Return (x, y) of the center of cell containing provided text 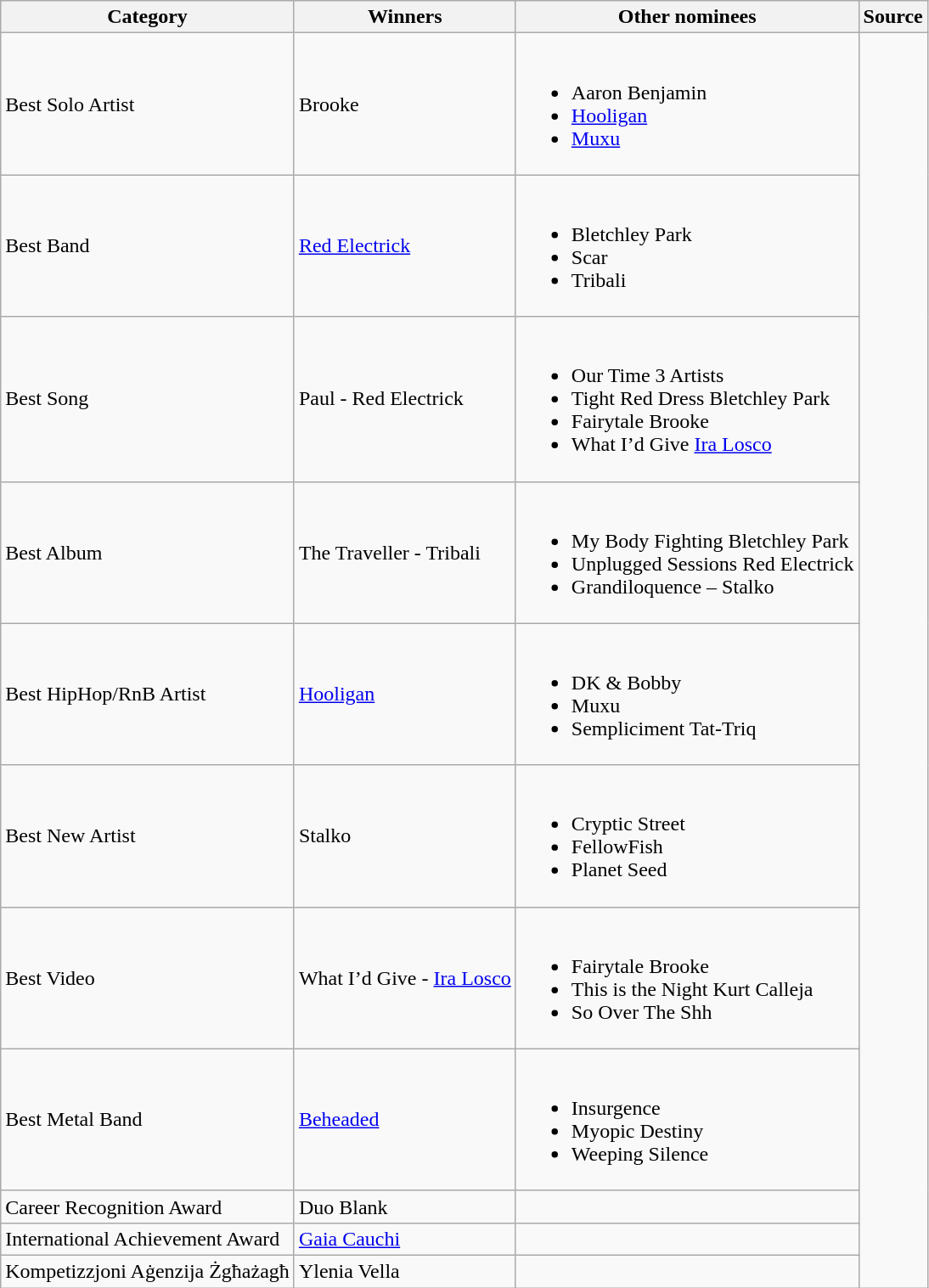
Brooke (404, 104)
InsurgenceMyopic DestinyWeeping Silence (687, 1119)
Stalko (404, 835)
Best HipHop/RnB Artist (148, 695)
Best New Artist (148, 835)
Best Album (148, 552)
Beheaded (404, 1119)
Bletchley ParkScarTribali (687, 246)
Gaia Cauchi (404, 1239)
Best Metal Band (148, 1119)
Duo Blank (404, 1206)
My Body Fighting Bletchley ParkUnplugged Sessions Red ElectrickGrandiloquence – Stalko (687, 552)
Paul - Red Electrick (404, 399)
Career Recognition Award (148, 1206)
DK & BobbyMuxuSempliciment Tat-Triq (687, 695)
What I’d Give - Ira Losco (404, 978)
Red Electrick (404, 246)
The Traveller - Tribali (404, 552)
Hooligan (404, 695)
Category (148, 17)
Fairytale BrookeThis is the Night Kurt CallejaSo Over The Shh (687, 978)
International Achievement Award (148, 1239)
Our Time 3 ArtistsTight Red Dress Bletchley ParkFairytale BrookeWhat I’d Give Ira Losco (687, 399)
Winners (404, 17)
Kompetizzjoni Aġenzija Żgħażagħ (148, 1271)
Best Solo Artist (148, 104)
Ylenia Vella (404, 1271)
Best Song (148, 399)
Source (893, 17)
Aaron BenjaminHooliganMuxu (687, 104)
Best Band (148, 246)
Best Video (148, 978)
Other nominees (687, 17)
Cryptic StreetFellowFishPlanet Seed (687, 835)
